Pinpoint the cell where the given text exists, returning its [x, y] midpoint coordinate. 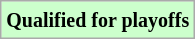
Qualified for playoffs [98, 20]
